Pinpoint the cell where the given text exists, returning its [x, y] midpoint coordinate. 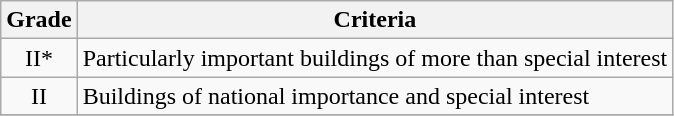
II* [39, 58]
Grade [39, 20]
Criteria [375, 20]
Particularly important buildings of more than special interest [375, 58]
II [39, 96]
Buildings of national importance and special interest [375, 96]
